For the text-containing cell, return its midpoint in (x, y) coordinate format. 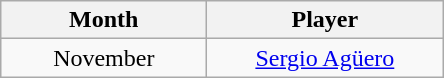
November (104, 58)
Sergio Agüero (325, 58)
Month (104, 20)
Player (325, 20)
